From the cell containing the given text, extract its center point as [X, Y] coordinate. 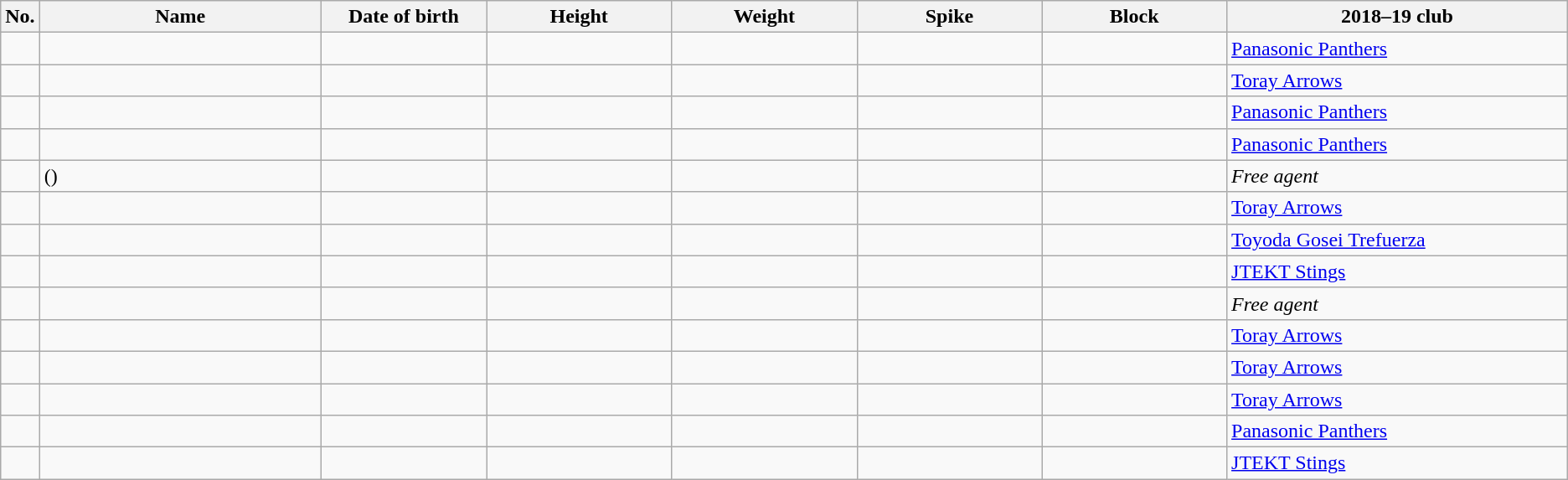
Date of birth [404, 17]
Weight [764, 17]
() [180, 176]
Toyoda Gosei Trefuerza [1397, 240]
2018–19 club [1397, 17]
No. [20, 17]
Name [180, 17]
Spike [950, 17]
Block [1134, 17]
Height [580, 17]
